Detect which cell encompasses the target text, then output its (x, y) center coordinate. 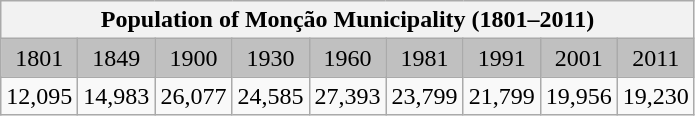
23,799 (424, 96)
1930 (270, 58)
1991 (502, 58)
21,799 (502, 96)
1981 (424, 58)
1960 (348, 58)
14,983 (116, 96)
26,077 (194, 96)
1849 (116, 58)
19,956 (578, 96)
27,393 (348, 96)
1900 (194, 58)
19,230 (656, 96)
12,095 (40, 96)
Population of Monção Municipality (1801–2011) (348, 20)
1801 (40, 58)
2011 (656, 58)
2001 (578, 58)
24,585 (270, 96)
